Capture the cell that displays the provided text and extract its [X, Y] central coordinate. 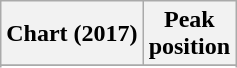
Peakposition [189, 34]
Chart (2017) [72, 34]
